Return (X, Y) of the center of cell containing provided text 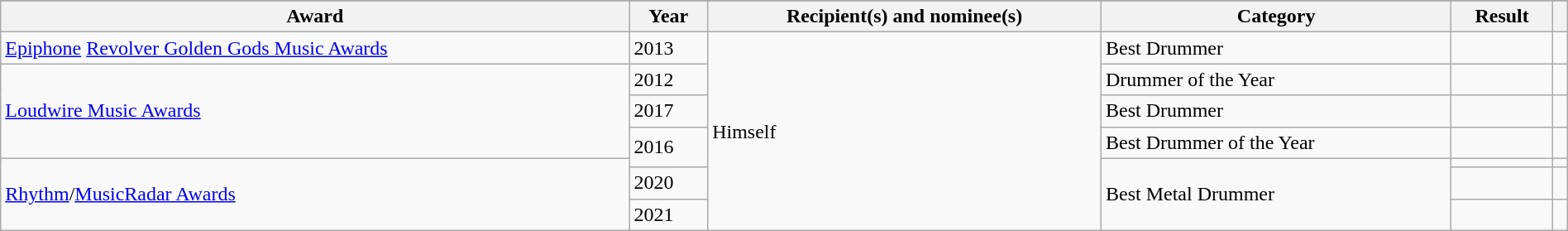
2016 (668, 147)
2017 (668, 111)
Drummer of the Year (1275, 79)
Best Drummer of the Year (1275, 142)
Year (668, 17)
Award (315, 17)
Rhythm/MusicRadar Awards (315, 194)
Category (1275, 17)
Recipient(s) and nominee(s) (905, 17)
2012 (668, 79)
2013 (668, 48)
2020 (668, 183)
2021 (668, 214)
Himself (905, 131)
Loudwire Music Awards (315, 111)
Best Metal Drummer (1275, 194)
Result (1502, 17)
Epiphone Revolver Golden Gods Music Awards (315, 48)
